Return the (X, Y) coordinate for the center point of the cell that contains the specified text.  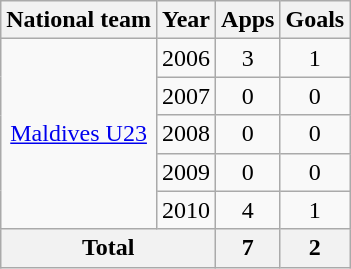
2 (315, 248)
7 (248, 248)
2007 (186, 96)
4 (248, 210)
Total (108, 248)
2009 (186, 172)
2010 (186, 210)
Year (186, 20)
2008 (186, 134)
Apps (248, 20)
Maldives U23 (79, 134)
2006 (186, 58)
Goals (315, 20)
National team (79, 20)
3 (248, 58)
